Search for the cell housing the specified text and yield its [X, Y] center coordinate. 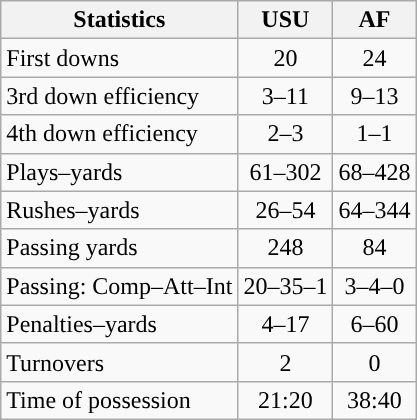
Statistics [120, 20]
1–1 [374, 134]
9–13 [374, 96]
2 [286, 362]
3rd down efficiency [120, 96]
0 [374, 362]
21:20 [286, 400]
20 [286, 58]
First downs [120, 58]
3–11 [286, 96]
USU [286, 20]
Passing yards [120, 248]
4th down efficiency [120, 134]
Rushes–yards [120, 210]
AF [374, 20]
Penalties–yards [120, 324]
84 [374, 248]
68–428 [374, 172]
3–4–0 [374, 286]
2–3 [286, 134]
Time of possession [120, 400]
Turnovers [120, 362]
38:40 [374, 400]
Plays–yards [120, 172]
20–35–1 [286, 286]
64–344 [374, 210]
24 [374, 58]
Passing: Comp–Att–Int [120, 286]
61–302 [286, 172]
4–17 [286, 324]
26–54 [286, 210]
248 [286, 248]
6–60 [374, 324]
